Locate the cell with the specified text and output its [X, Y] center coordinate. 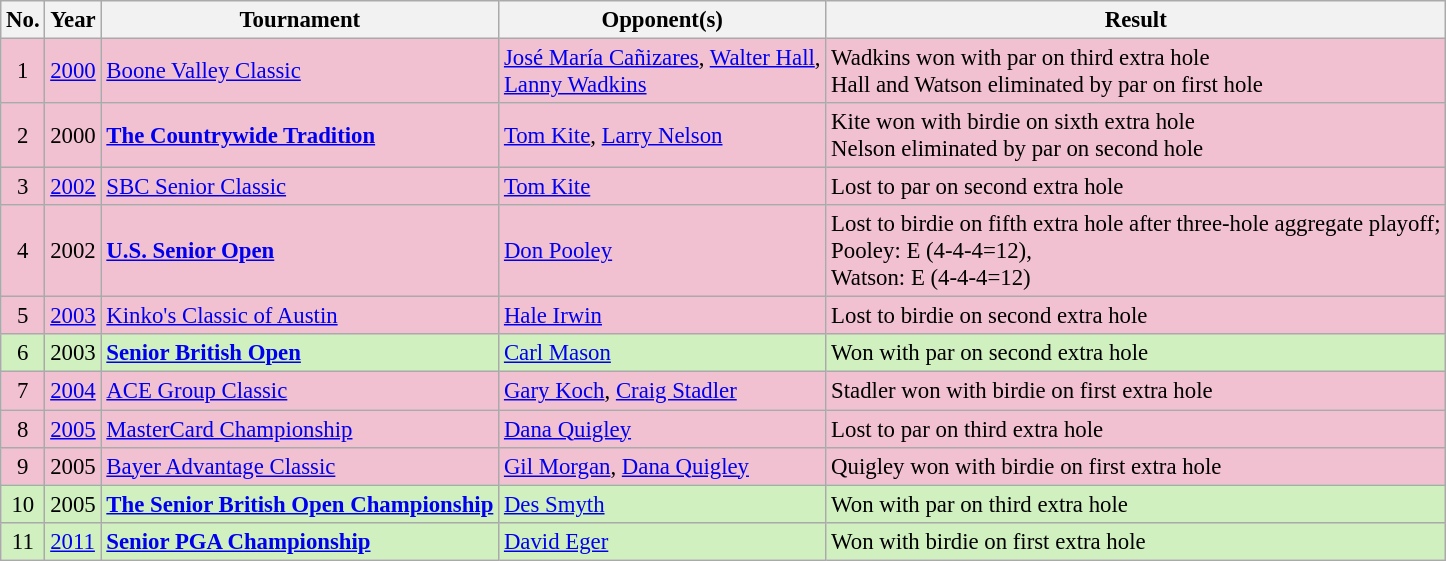
8 [23, 429]
The Senior British Open Championship [300, 504]
Lost to par on third extra hole [1136, 429]
2011 [73, 541]
4 [23, 251]
Dana Quigley [662, 429]
9 [23, 466]
Des Smyth [662, 504]
Result [1136, 20]
Wadkins won with par on third extra holeHall and Watson eliminated by par on first hole [1136, 72]
The Countrywide Tradition [300, 136]
Carl Mason [662, 353]
Boone Valley Classic [300, 72]
3 [23, 187]
Bayer Advantage Classic [300, 466]
10 [23, 504]
David Eger [662, 541]
Hale Irwin [662, 316]
MasterCard Championship [300, 429]
SBC Senior Classic [300, 187]
2004 [73, 391]
Won with par on second extra hole [1136, 353]
No. [23, 20]
Tom Kite [662, 187]
ACE Group Classic [300, 391]
11 [23, 541]
Year [73, 20]
5 [23, 316]
Kite won with birdie on sixth extra holeNelson eliminated by par on second hole [1136, 136]
Quigley won with birdie on first extra hole [1136, 466]
Gil Morgan, Dana Quigley [662, 466]
Lost to birdie on second extra hole [1136, 316]
Lost to birdie on fifth extra hole after three-hole aggregate playoff;Pooley: E (4-4-4=12),Watson: E (4-4-4=12) [1136, 251]
Tom Kite, Larry Nelson [662, 136]
1 [23, 72]
Senior PGA Championship [300, 541]
Won with birdie on first extra hole [1136, 541]
Senior British Open [300, 353]
6 [23, 353]
Lost to par on second extra hole [1136, 187]
Gary Koch, Craig Stadler [662, 391]
Tournament [300, 20]
José María Cañizares, Walter Hall, Lanny Wadkins [662, 72]
Stadler won with birdie on first extra hole [1136, 391]
2 [23, 136]
Don Pooley [662, 251]
Opponent(s) [662, 20]
U.S. Senior Open [300, 251]
Kinko's Classic of Austin [300, 316]
Won with par on third extra hole [1136, 504]
7 [23, 391]
